Return the (X, Y) coordinate for the center point of the cell that contains the specified text.  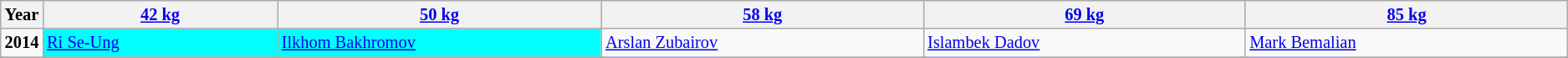
Mark Bemalian (1407, 43)
Year (22, 14)
Arslan Zubairov (763, 43)
Islambek Dadov (1084, 43)
2014 (22, 43)
Ilkhom Bakhromov (440, 43)
Ri Se-Ung (161, 43)
69 kg (1084, 14)
42 kg (161, 14)
50 kg (440, 14)
58 kg (763, 14)
85 kg (1407, 14)
